Identify which cell holds the provided text, then report its [x, y] central coordinate. 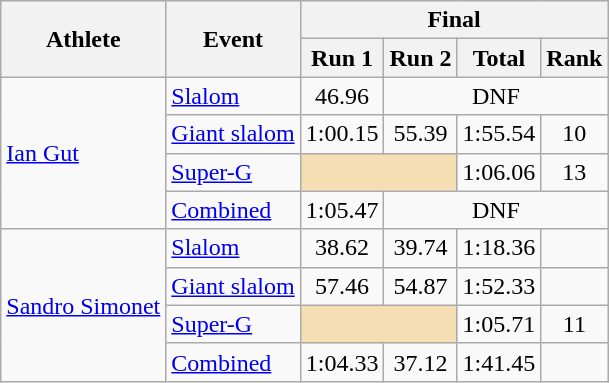
38.62 [342, 248]
Final [454, 20]
Sandro Simonet [84, 305]
1:55.54 [499, 134]
1:00.15 [342, 134]
1:06.06 [499, 172]
1:04.33 [342, 362]
37.12 [420, 362]
1:52.33 [499, 286]
1:18.36 [499, 248]
Event [233, 39]
1:41.45 [499, 362]
Rank [574, 58]
Run 1 [342, 58]
54.87 [420, 286]
55.39 [420, 134]
10 [574, 134]
13 [574, 172]
Ian Gut [84, 153]
1:05.71 [499, 324]
57.46 [342, 286]
1:05.47 [342, 210]
11 [574, 324]
39.74 [420, 248]
Run 2 [420, 58]
Athlete [84, 39]
46.96 [342, 96]
Total [499, 58]
